Identify which cell holds the provided text, then report its [x, y] central coordinate. 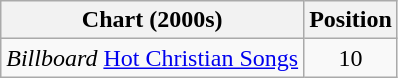
Position [351, 20]
10 [351, 58]
Billboard Hot Christian Songs [152, 58]
Chart (2000s) [152, 20]
